Provide the [x, y] coordinate of the cell's center where the given text is located.  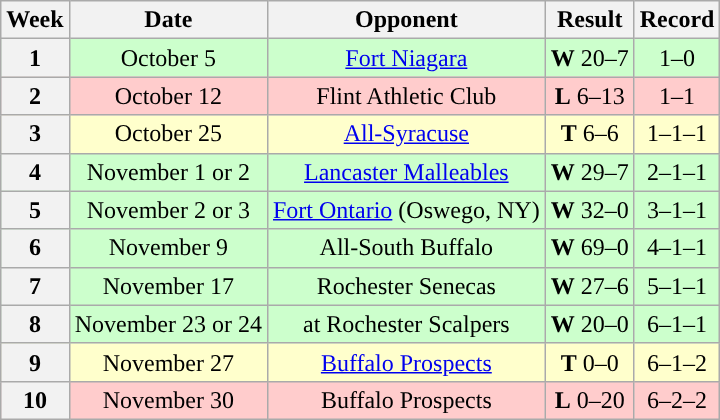
Week [35, 20]
Lancaster Malleables [406, 172]
4–1–1 [677, 248]
10 [35, 400]
November 30 [168, 400]
All-South Buffalo [406, 248]
L 6–13 [590, 96]
8 [35, 324]
Record [677, 20]
3–1–1 [677, 210]
3 [35, 134]
Rochester Senecas [406, 286]
at Rochester Scalpers [406, 324]
November 27 [168, 362]
L 0–20 [590, 400]
2–1–1 [677, 172]
Fort Ontario (Oswego, NY) [406, 210]
5 [35, 210]
W 29–7 [590, 172]
All-Syracuse [406, 134]
October 12 [168, 96]
October 25 [168, 134]
W 69–0 [590, 248]
Fort Niagara [406, 58]
9 [35, 362]
November 23 or 24 [168, 324]
Date [168, 20]
1–1 [677, 96]
W 20–7 [590, 58]
T 0–0 [590, 362]
6 [35, 248]
November 9 [168, 248]
1 [35, 58]
7 [35, 286]
4 [35, 172]
Opponent [406, 20]
W 27–6 [590, 286]
5–1–1 [677, 286]
6–1–1 [677, 324]
1–0 [677, 58]
T 6–6 [590, 134]
1–1–1 [677, 134]
Flint Athletic Club [406, 96]
November 17 [168, 286]
2 [35, 96]
October 5 [168, 58]
W 20–0 [590, 324]
6–2–2 [677, 400]
November 1 or 2 [168, 172]
Result [590, 20]
6–1–2 [677, 362]
November 2 or 3 [168, 210]
W 32–0 [590, 210]
